Scan for the cell matching the given text and deliver its (X, Y) coordinate at center. 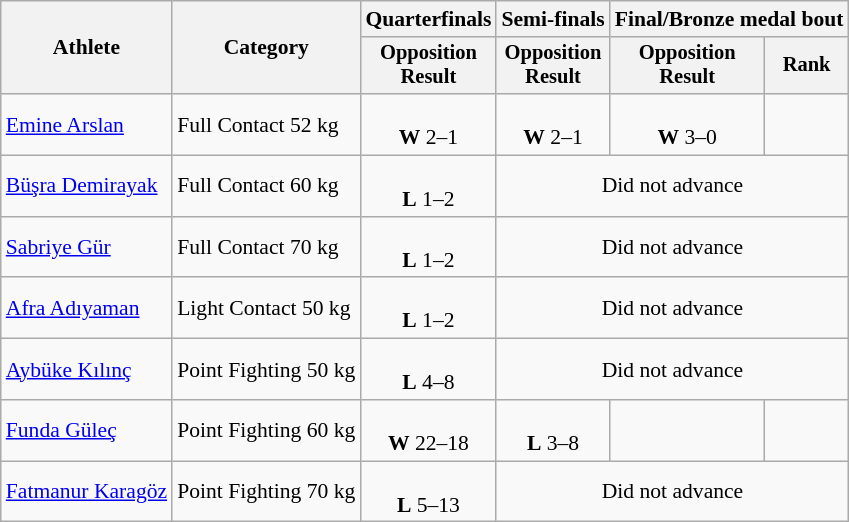
Emine Arslan (86, 124)
Final/Bronze medal bout (730, 19)
Athlete (86, 48)
L 4–8 (428, 370)
W 3–0 (688, 124)
Büşra Demirayak (86, 186)
Point Fighting 60 kg (266, 430)
Category (266, 48)
Full Contact 70 kg (266, 248)
L 5–13 (428, 492)
Sabriye Gür (86, 248)
Quarterfinals (428, 19)
Fatmanur Karagöz (86, 492)
Point Fighting 70 kg (266, 492)
Afra Adıyaman (86, 308)
Full Contact 52 kg (266, 124)
W 22–18 (428, 430)
Funda Güleç (86, 430)
Rank (807, 66)
L 3–8 (552, 430)
Full Contact 60 kg (266, 186)
Light Contact 50 kg (266, 308)
Aybüke Kılınç (86, 370)
Semi-finals (552, 19)
Point Fighting 50 kg (266, 370)
